Detect which cell encompasses the target text, then output its (X, Y) center coordinate. 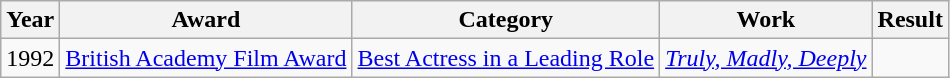
Award (206, 20)
Truly, Madly, Deeply (766, 58)
1992 (30, 58)
Year (30, 20)
Result (910, 20)
Category (506, 20)
British Academy Film Award (206, 58)
Work (766, 20)
Best Actress in a Leading Role (506, 58)
